Locate the cell with the specified text and output its (x, y) center coordinate. 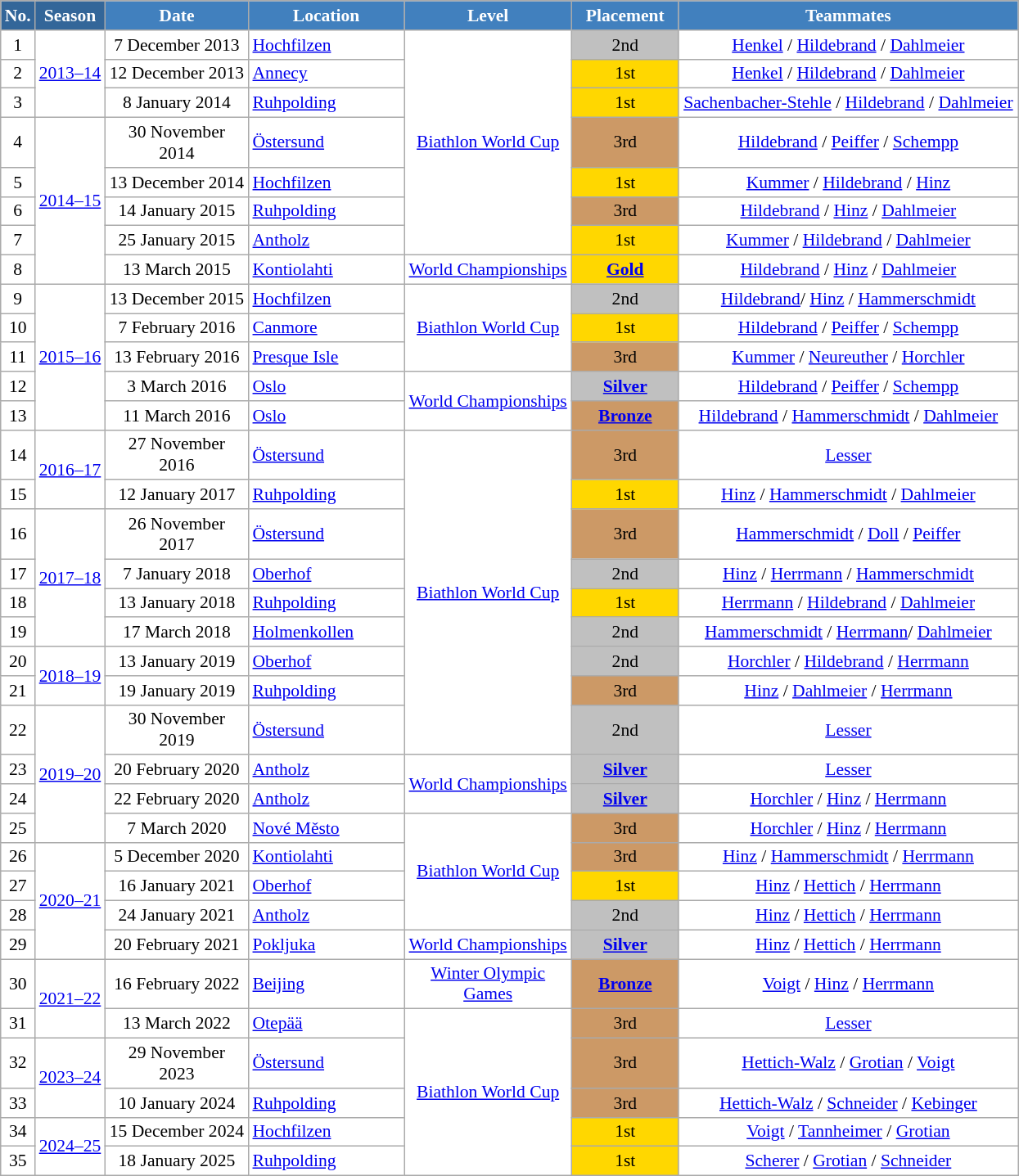
25 January 2015 (177, 241)
35 (18, 1161)
2024–25 (70, 1146)
14 January 2015 (177, 211)
2013–14 (70, 74)
11 March 2016 (177, 416)
33 (18, 1103)
11 (18, 358)
16 February 2022 (177, 984)
Voigt / Tannheimer / Grotian (848, 1132)
Voigt / Hinz / Herrmann (848, 984)
2020–21 (70, 900)
34 (18, 1132)
7 February 2016 (177, 328)
Hettich-Walz / Grotian / Voigt (848, 1064)
Season (70, 16)
Sachenbacher-Stehle / Hildebrand / Dahlmeier (848, 103)
13 December 2015 (177, 299)
18 January 2025 (177, 1161)
Winter Olympic Games (488, 984)
15 (18, 495)
Location (326, 16)
24 January 2021 (177, 916)
7 March 2020 (177, 828)
8 (18, 270)
Date (177, 16)
31 (18, 1024)
17 (18, 574)
2021–22 (70, 998)
27 (18, 886)
Kummer / Hildebrand / Dahlmeier (848, 241)
13 January 2019 (177, 661)
29 November 2023 (177, 1064)
Placement (625, 16)
Kummer / Hildebrand / Hinz (848, 182)
12 January 2017 (177, 495)
2015–16 (70, 357)
Hinz / Herrmann / Hammerschmidt (848, 574)
Teammates (848, 16)
22 February 2020 (177, 799)
14 (18, 455)
Level (488, 16)
30 (18, 984)
19 January 2019 (177, 691)
Canmore (326, 328)
Hammerschmidt / Herrmann/ Dahlmeier (848, 633)
Hammerschmidt / Doll / Peiffer (848, 534)
22 (18, 730)
32 (18, 1064)
25 (18, 828)
13 March 2015 (177, 270)
9 (18, 299)
20 February 2020 (177, 770)
8 January 2014 (177, 103)
Holmenkollen (326, 633)
Herrmann / Hildebrand / Dahlmeier (848, 603)
7 December 2013 (177, 45)
2023–24 (70, 1079)
16 January 2021 (177, 886)
13 (18, 416)
Hildebrand/ Hinz / Hammerschmidt (848, 299)
No. (18, 16)
2019–20 (70, 773)
Beijing (326, 984)
6 (18, 211)
3 March 2016 (177, 386)
7 (18, 241)
10 (18, 328)
5 (18, 182)
Pokljuka (326, 944)
Presque Isle (326, 358)
13 March 2022 (177, 1024)
4 (18, 142)
20 (18, 661)
1 (18, 45)
Hinz / Dahlmeier / Herrmann (848, 691)
Nové Město (326, 828)
Kummer / Neureuther / Horchler (848, 358)
Gold (625, 270)
13 December 2014 (177, 182)
20 February 2021 (177, 944)
Hinz / Hammerschmidt / Dahlmeier (848, 495)
15 December 2024 (177, 1132)
26 (18, 857)
Hildebrand / Hammerschmidt / Dahlmeier (848, 416)
13 February 2016 (177, 358)
27 November 2016 (177, 455)
Hettich-Walz / Schneider / Kebinger (848, 1103)
Hinz / Hammerschmidt / Herrmann (848, 857)
10 January 2024 (177, 1103)
19 (18, 633)
7 January 2018 (177, 574)
2 (18, 74)
2018–19 (70, 676)
21 (18, 691)
Horchler / Hildebrand / Herrmann (848, 661)
30 November 2014 (177, 142)
5 December 2020 (177, 857)
30 November 2019 (177, 730)
Scherer / Grotian / Schneider (848, 1161)
28 (18, 916)
13 January 2018 (177, 603)
29 (18, 944)
3 (18, 103)
Otepää (326, 1024)
2014–15 (70, 201)
16 (18, 534)
26 November 2017 (177, 534)
2016–17 (70, 470)
17 March 2018 (177, 633)
2017–18 (70, 578)
18 (18, 603)
24 (18, 799)
12 (18, 386)
Annecy (326, 74)
12 December 2013 (177, 74)
23 (18, 770)
